Return the [x, y] coordinate for the center point of the cell that contains the specified text.  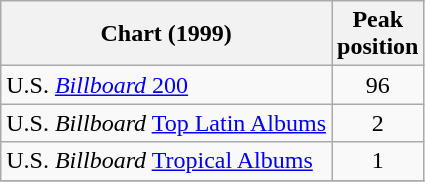
U.S. Billboard 200 [166, 85]
2 [378, 123]
Chart (1999) [166, 34]
U.S. Billboard Tropical Albums [166, 161]
Peakposition [378, 34]
U.S. Billboard Top Latin Albums [166, 123]
1 [378, 161]
96 [378, 85]
